Capture the cell that displays the provided text and extract its (x, y) central coordinate. 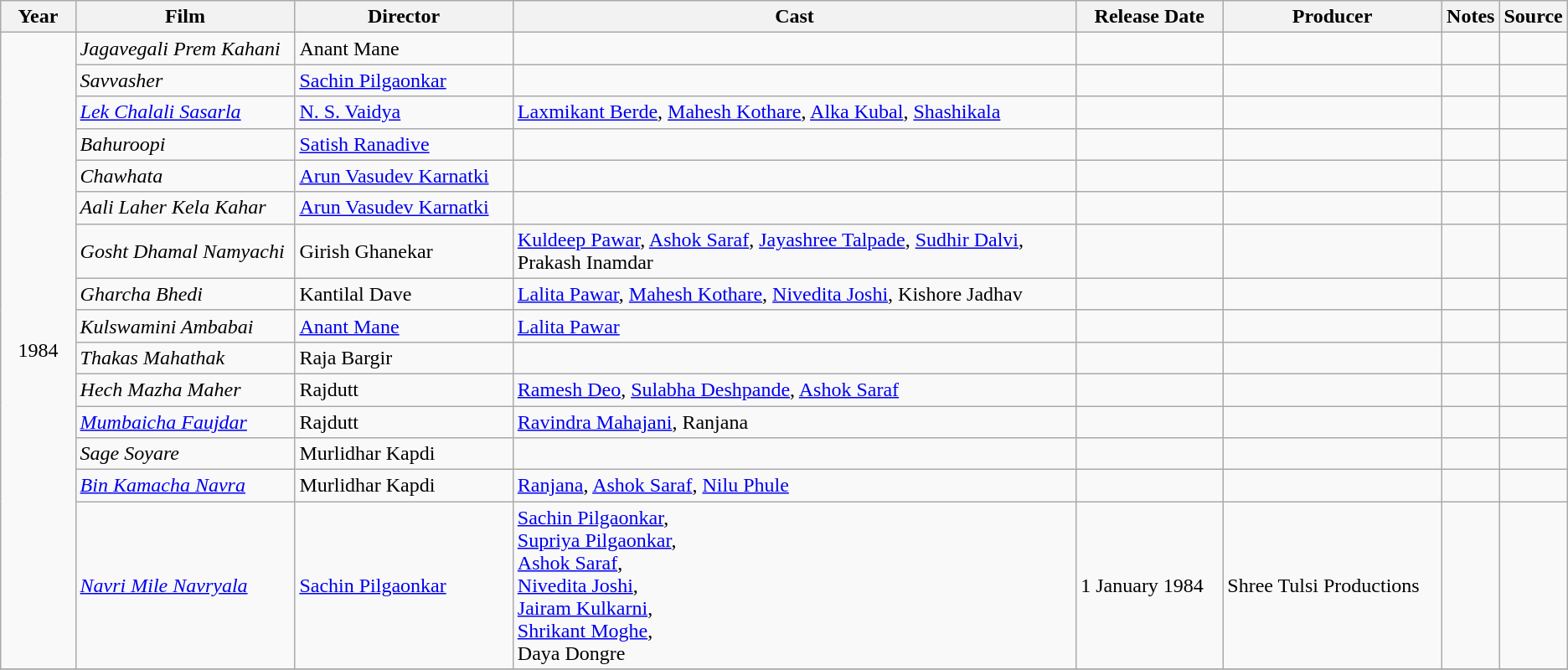
Chawhata (185, 176)
Ranjana, Ashok Saraf, Nilu Phule (794, 486)
Sachin Pilgaonkar,Supriya Pilgaonkar,Ashok Saraf,Nivedita Joshi,Jairam Kulkarni,Shrikant Moghe,Daya Dongre (794, 585)
Lek Chalali Sasarla (185, 112)
1 January 1984 (1149, 585)
Release Date (1149, 17)
Thakas Mahathak (185, 358)
Girish Ghanekar (404, 251)
Jagavegali Prem Kahani (185, 49)
Producer (1333, 17)
Raja Bargir (404, 358)
Laxmikant Berde, Mahesh Kothare, Alka Kubal, Shashikala (794, 112)
Gharcha Bhedi (185, 294)
Aali Laher Kela Kahar (185, 208)
Savvasher (185, 80)
Cast (794, 17)
Ravindra Mahajani, Ranjana (794, 421)
Gosht Dhamal Namyachi (185, 251)
Kuldeep Pawar, Ashok Saraf, Jayashree Talpade, Sudhir Dalvi, Prakash Inamdar (794, 251)
Ramesh Deo, Sulabha Deshpande, Ashok Saraf (794, 389)
Bahuroopi (185, 144)
Satish Ranadive (404, 144)
Film (185, 17)
1984 (39, 351)
Mumbaicha Faujdar (185, 421)
Director (404, 17)
Notes (1471, 17)
Sage Soyare (185, 454)
Year (39, 17)
Kantilal Dave (404, 294)
Bin Kamacha Navra (185, 486)
Hech Mazha Maher (185, 389)
Navri Mile Navryala (185, 585)
N. S. Vaidya (404, 112)
Kulswamini Ambabai (185, 326)
Source (1533, 17)
Lalita Pawar, Mahesh Kothare, Nivedita Joshi, Kishore Jadhav (794, 294)
Shree Tulsi Productions (1333, 585)
Lalita Pawar (794, 326)
